Find where the given text appears and provide that cell's center as (X, Y) coordinate. 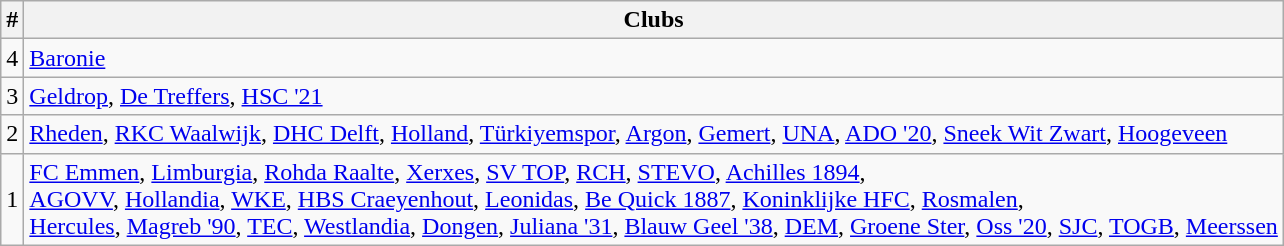
2 (12, 134)
4 (12, 58)
Rheden, RKC Waalwijk, DHC Delft, Holland, Türkiyemspor, Argon, Gemert, UNA, ADO '20, Sneek Wit Zwart, Hoogeveen (654, 134)
Geldrop, De Treffers, HSC '21 (654, 96)
# (12, 20)
Baronie (654, 58)
1 (12, 199)
Clubs (654, 20)
3 (12, 96)
